Search for the cell housing the specified text and yield its (x, y) center coordinate. 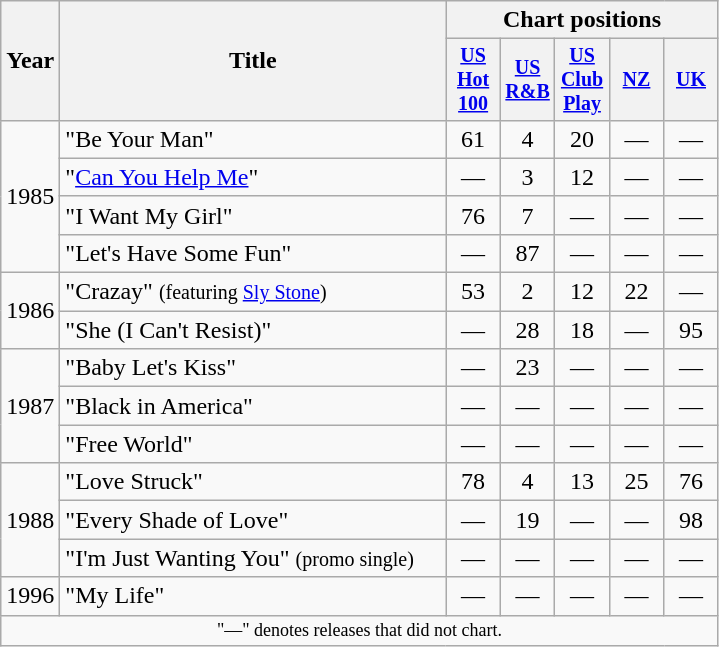
"Crazay" (featuring Sly Stone) (253, 292)
"Let's Have Some Fun" (253, 253)
"Black in America" (253, 406)
98 (691, 520)
2 (527, 292)
Year (30, 61)
1985 (30, 196)
"She (I Can't Resist)" (253, 330)
61 (473, 139)
19 (527, 520)
Chart positions (582, 20)
"—" denotes releases that did not chart. (360, 630)
US R&B (527, 80)
"Be Your Man" (253, 139)
13 (582, 482)
Title (253, 61)
78 (473, 482)
"I'm Just Wanting You" (promo single) (253, 558)
1987 (30, 406)
87 (527, 253)
US Hot 100 (473, 80)
"Every Shade of Love" (253, 520)
1996 (30, 596)
"Free World" (253, 444)
23 (527, 368)
1986 (30, 311)
"I Want My Girl" (253, 215)
53 (473, 292)
NZ (636, 80)
95 (691, 330)
28 (527, 330)
7 (527, 215)
20 (582, 139)
"My Life" (253, 596)
"Love Struck" (253, 482)
"Baby Let's Kiss" (253, 368)
US Club Play (582, 80)
1988 (30, 520)
3 (527, 177)
18 (582, 330)
22 (636, 292)
"Can You Help Me" (253, 177)
25 (636, 482)
UK (691, 80)
